Capture the cell that displays the provided text and extract its (x, y) central coordinate. 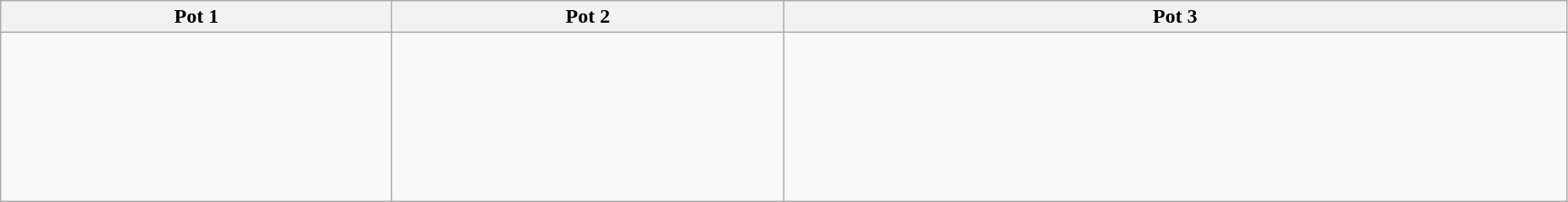
Pot 3 (1175, 17)
Pot 2 (588, 17)
Pot 1 (197, 17)
